Extract the (X, Y) coordinate from the center of the cell holding the provided text.  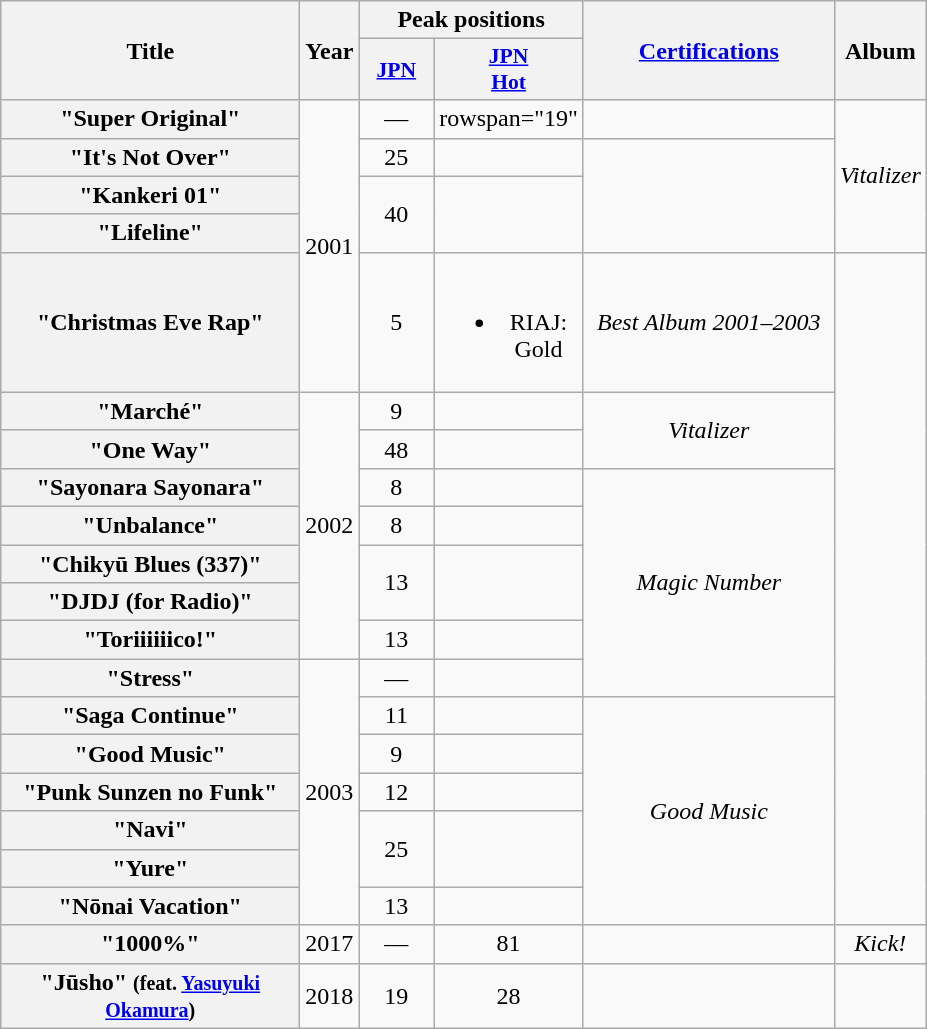
2018 (330, 996)
Best Album 2001–2003 (708, 322)
JPNHot (509, 70)
"DJDJ (for Radio)" (150, 602)
RIAJ: Gold (509, 322)
Album (880, 50)
"One Way" (150, 449)
81 (509, 944)
Good Music (708, 811)
40 (396, 214)
"Navi" (150, 830)
"Yure" (150, 868)
"Good Music" (150, 754)
"Toriiiiiico!" (150, 640)
"Lifeline" (150, 233)
2003 (330, 792)
2001 (330, 246)
"Nōnai Vacation" (150, 906)
"Kankeri 01" (150, 195)
"Christmas Eve Rap" (150, 322)
Peak positions (471, 20)
"Saga Continue" (150, 716)
28 (509, 996)
rowspan="19" (509, 119)
5 (396, 322)
"Super Original" (150, 119)
Kick! (880, 944)
"Marché" (150, 411)
"Sayonara Sayonara" (150, 487)
48 (396, 449)
2017 (330, 944)
"Chikyū Blues (337)" (150, 563)
"1000%" (150, 944)
"Punk Sunzen no Funk" (150, 792)
"Stress" (150, 678)
Title (150, 50)
"Unbalance" (150, 525)
Certifications (708, 50)
11 (396, 716)
JPN (396, 70)
2002 (330, 525)
12 (396, 792)
"Jūsho" (feat. Yasuyuki Okamura) (150, 996)
"It's Not Over" (150, 157)
Year (330, 50)
19 (396, 996)
Magic Number (708, 582)
